Output the [X, Y] coordinate of the center of the cell containing the given text.  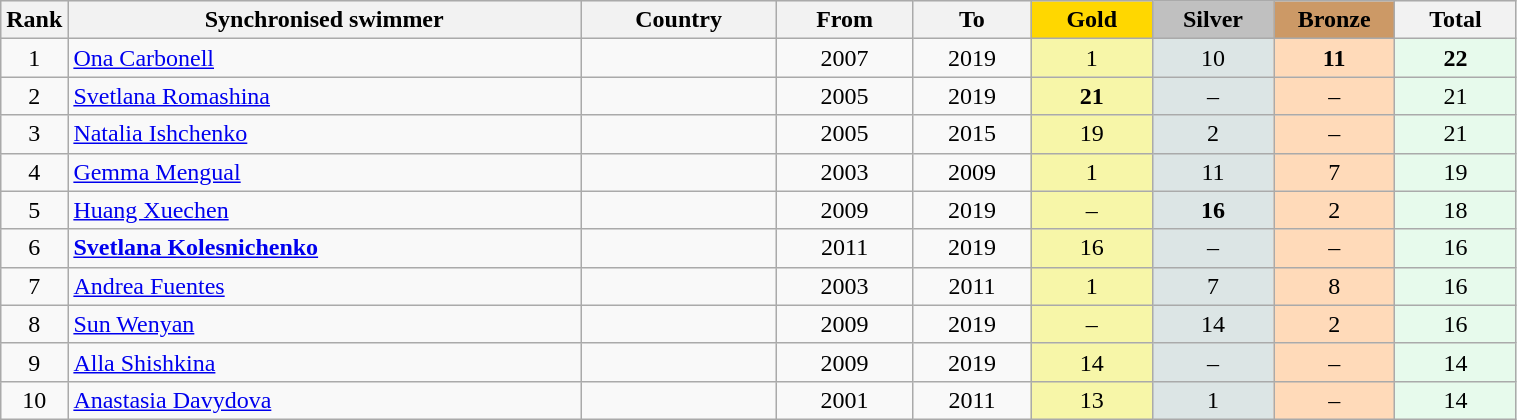
5 [34, 210]
3 [34, 134]
18 [1456, 210]
6 [34, 248]
Gemma Mengual [324, 172]
From [845, 20]
22 [1456, 58]
Alla Shishkina [324, 362]
Huang Xuechen [324, 210]
To [972, 20]
2001 [845, 400]
13 [1092, 400]
Anastasia Davydova [324, 400]
4 [34, 172]
Svetlana Romashina [324, 96]
Total [1456, 20]
Svetlana Kolesnichenko [324, 248]
Bronze [1334, 20]
9 [34, 362]
Andrea Fuentes [324, 286]
2015 [972, 134]
2007 [845, 58]
Silver [1212, 20]
Ona Carbonell [324, 58]
Rank [34, 20]
Synchronised swimmer [324, 20]
Gold [1092, 20]
Country [679, 20]
Sun Wenyan [324, 324]
Natalia Ishchenko [324, 134]
